Locate the cell with the specified text and output its [x, y] center coordinate. 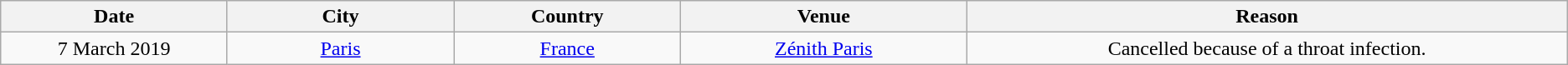
City [340, 17]
Reason [1266, 17]
Country [568, 17]
Paris [340, 48]
France [568, 48]
Date [114, 17]
7 March 2019 [114, 48]
Venue [824, 17]
Zénith Paris [824, 48]
Cancelled because of a throat infection. [1266, 48]
